Output the [x, y] coordinate of the center of the cell containing the given text.  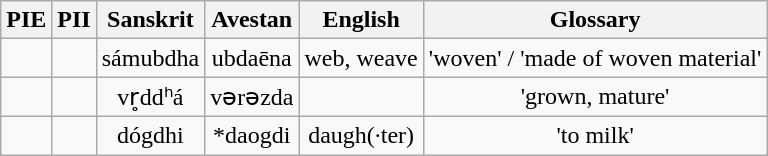
sámubdha [150, 58]
Glossary [595, 20]
PII [74, 20]
vərəzda [252, 97]
web, weave [361, 58]
'to milk' [595, 135]
*daogdi [252, 135]
'woven' / 'made of woven material' [595, 58]
Sanskrit [150, 20]
PIE [26, 20]
daugh(·ter) [361, 135]
Avestan [252, 20]
vr̥ddʰá [150, 97]
ubdaēna [252, 58]
dógdhi [150, 135]
'grown, mature' [595, 97]
English [361, 20]
